Locate the cell with the specified text and output its [X, Y] center coordinate. 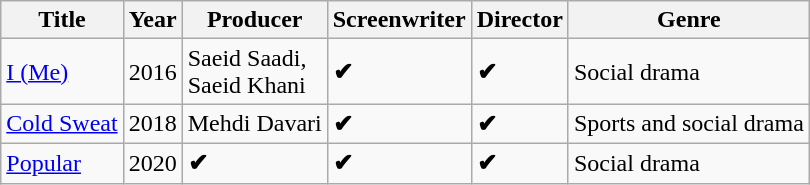
2018 [152, 124]
Mehdi Davari [254, 124]
Saeid Saadi,Saeid Khani [254, 72]
Genre [688, 20]
2020 [152, 163]
Year [152, 20]
Producer [254, 20]
2016 [152, 72]
Popular [62, 163]
Director [520, 20]
Screenwriter [399, 20]
Cold Sweat [62, 124]
I (Me) [62, 72]
Title [62, 20]
Sports and social drama [688, 124]
